Pinpoint the cell where the given text exists, returning its [X, Y] midpoint coordinate. 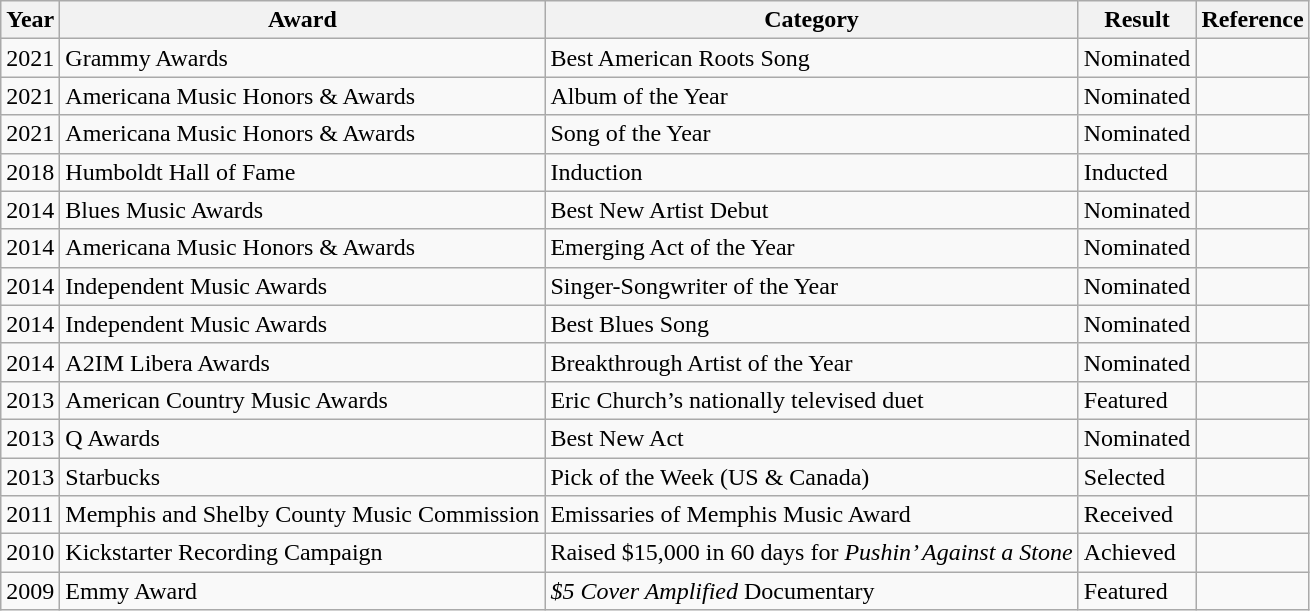
Received [1137, 515]
Emmy Award [302, 591]
Emerging Act of the Year [812, 248]
Inducted [1137, 172]
Humboldt Hall of Fame [302, 172]
Emissaries of Memphis Music Award [812, 515]
Album of the Year [812, 96]
Achieved [1137, 553]
Best Blues Song [812, 324]
Category [812, 20]
Best American Roots Song [812, 58]
Best New Act [812, 438]
Pick of the Week (US & Canada) [812, 477]
Best New Artist Debut [812, 210]
A2IM Libera Awards [302, 362]
Year [30, 20]
2010 [30, 553]
Selected [1137, 477]
Result [1137, 20]
2009 [30, 591]
Starbucks [302, 477]
Q Awards [302, 438]
Raised $15,000 in 60 days for Pushin’ Against a Stone [812, 553]
Award [302, 20]
2011 [30, 515]
Singer-Songwriter of the Year [812, 286]
Breakthrough Artist of the Year [812, 362]
Blues Music Awards [302, 210]
Eric Church’s nationally televised duet [812, 400]
Memphis and Shelby County Music Commission [302, 515]
$5 Cover Amplified Documentary [812, 591]
Reference [1252, 20]
Song of the Year [812, 134]
Induction [812, 172]
Grammy Awards [302, 58]
2018 [30, 172]
Kickstarter Recording Campaign [302, 553]
American Country Music Awards [302, 400]
